Identify which cell holds the provided text, then report its (X, Y) central coordinate. 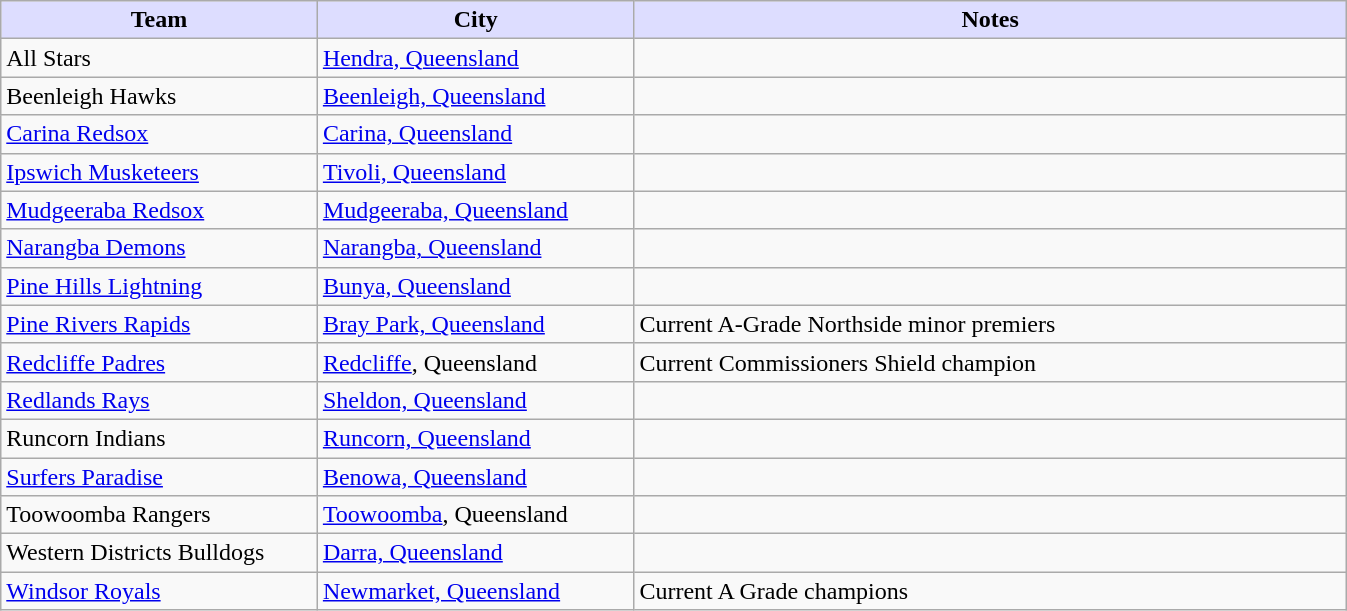
Runcorn, Queensland (476, 438)
Current A Grade champions (990, 591)
Redlands Rays (160, 400)
Mudgeeraba Redsox (160, 210)
Western Districts Bulldogs (160, 553)
Beenleigh Hawks (160, 96)
Bunya, Queensland (476, 286)
Runcorn Indians (160, 438)
Carina Redsox (160, 134)
Redcliffe, Queensland (476, 362)
Redcliffe Padres (160, 362)
Current Commissioners Shield champion (990, 362)
City (476, 20)
All Stars (160, 58)
Benowa, Queensland (476, 477)
Sheldon, Queensland (476, 400)
Tivoli, Queensland (476, 172)
Beenleigh, Queensland (476, 96)
Narangba, Queensland (476, 248)
Pine Rivers Rapids (160, 324)
Bray Park, Queensland (476, 324)
Surfers Paradise (160, 477)
Team (160, 20)
Current A-Grade Northside minor premiers (990, 324)
Carina, Queensland (476, 134)
Hendra, Queensland (476, 58)
Pine Hills Lightning (160, 286)
Narangba Demons (160, 248)
Ipswich Musketeers (160, 172)
Toowoomba Rangers (160, 515)
Notes (990, 20)
Windsor Royals (160, 591)
Newmarket, Queensland (476, 591)
Mudgeeraba, Queensland (476, 210)
Toowoomba, Queensland (476, 515)
Darra, Queensland (476, 553)
